For the text-containing cell, return its midpoint in [x, y] coordinate format. 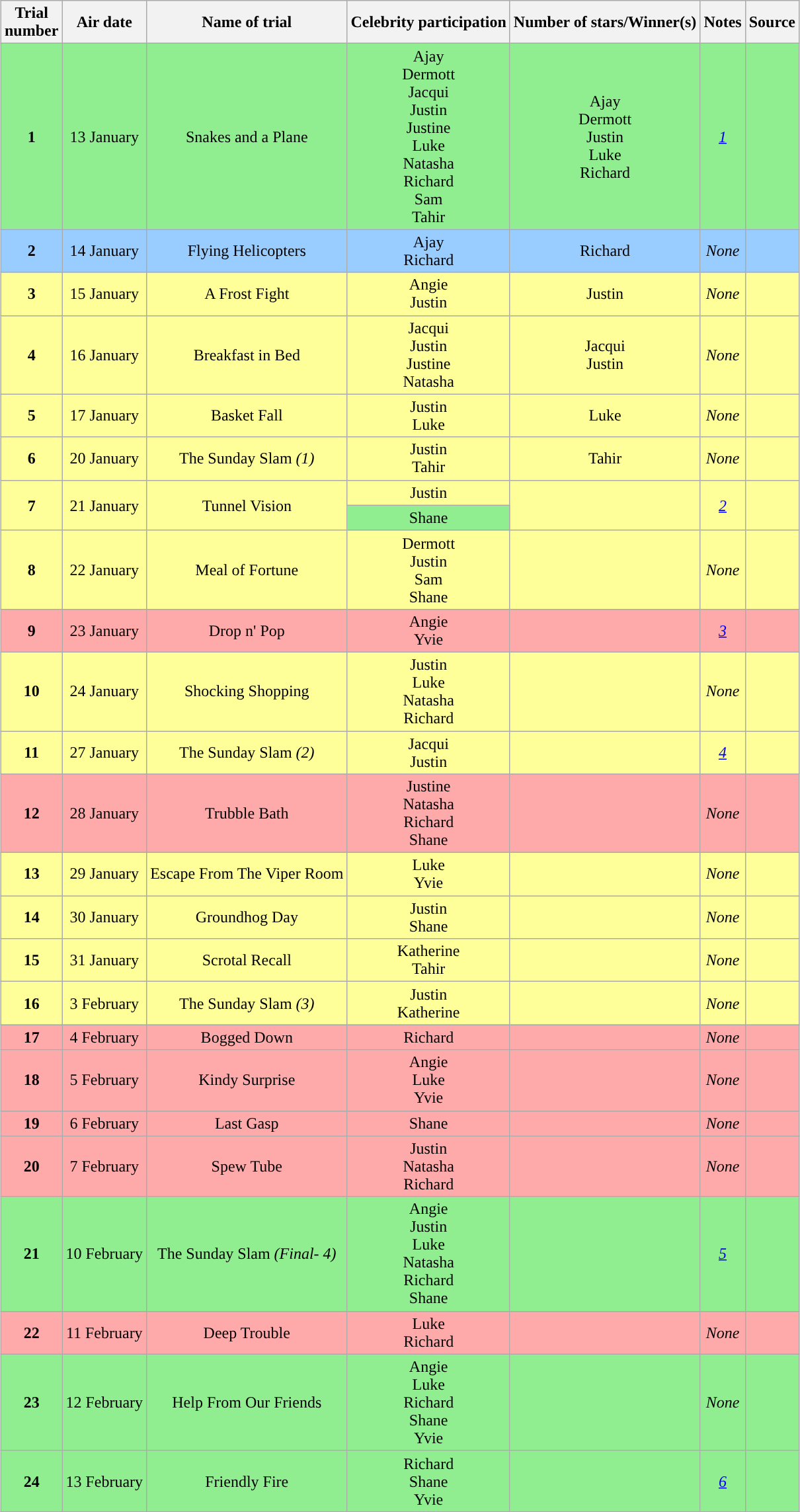
7 [31, 505]
AngieJustinLukeNatashaRichardShane [428, 1253]
AngieLukeYvie [428, 1080]
13 [31, 874]
Meal of Fortune [247, 570]
23 [31, 1402]
Tunnel Vision [247, 505]
DermottJustinSamShane [428, 570]
JustineNatashaRichardShane [428, 813]
AjayRichard [428, 251]
AngieLukeRichardShaneYvie [428, 1402]
22 [31, 1333]
JustinTahir [428, 459]
RichardShaneYvie [428, 1481]
10 February [104, 1253]
17 January [104, 415]
Basket Fall [247, 415]
JacquiJustinJustineNatasha [428, 354]
Flying Helicopters [247, 251]
Help From Our Friends [247, 1402]
Luke [605, 415]
13 January [104, 136]
14 January [104, 251]
19 [31, 1123]
JustinShane [428, 918]
24 January [104, 692]
31 January [104, 960]
Friendly Fire [247, 1481]
10 [31, 692]
JustinKatherine [428, 1004]
Scrotal Recall [247, 960]
6 February [104, 1123]
Bogged Down [247, 1037]
20 January [104, 459]
9 [31, 631]
Drop n' Pop [247, 631]
Tahir [605, 459]
Source [772, 22]
AjayDermottJustinLukeRichard [605, 136]
27 January [104, 752]
Snakes and a Plane [247, 136]
16 January [104, 354]
JustinLuke [428, 415]
Celebrity participation [428, 22]
29 January [104, 874]
20 [31, 1166]
24 [31, 1481]
12 [31, 813]
13 February [104, 1481]
11 [31, 752]
21 January [104, 505]
15 [31, 960]
JustinLukeNatashaRichard [428, 692]
Kindy Surprise [247, 1080]
4 February [104, 1037]
Trialnumber [31, 22]
11 February [104, 1333]
The Sunday Slam (2) [247, 752]
Last Gasp [247, 1123]
23 January [104, 631]
The Sunday Slam (3) [247, 1004]
17 [31, 1037]
AngieJustin [428, 294]
Deep Trouble [247, 1333]
14 [31, 918]
Escape From The Viper Room [247, 874]
7 February [104, 1166]
Number of stars/Winner(s) [605, 22]
Groundhog Day [247, 918]
AjayDermottJacquiJustinJustineLukeNatashaRichardSamTahir [428, 136]
Name of trial [247, 22]
JustinNatashaRichard [428, 1166]
Notes [723, 22]
AngieYvie [428, 631]
A Frost Fight [247, 294]
The Sunday Slam (Final- 4) [247, 1253]
LukeYvie [428, 874]
LukeRichard [428, 1333]
Shocking Shopping [247, 692]
12 February [104, 1402]
Breakfast in Bed [247, 354]
8 [31, 570]
21 [31, 1253]
Trubble Bath [247, 813]
22 January [104, 570]
Air date [104, 22]
15 January [104, 294]
28 January [104, 813]
16 [31, 1004]
30 January [104, 918]
The Sunday Slam (1) [247, 459]
18 [31, 1080]
5 February [104, 1080]
3 February [104, 1004]
KatherineTahir [428, 960]
Spew Tube [247, 1166]
